Return [x, y] of the center of cell containing provided text 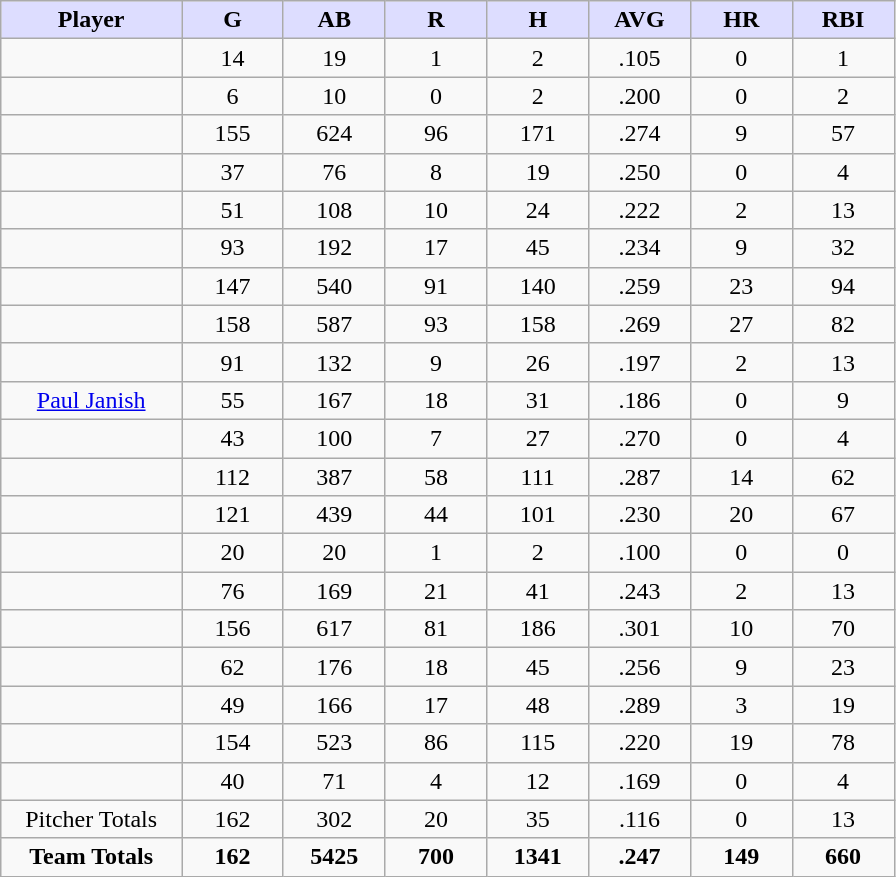
57 [843, 134]
.247 [640, 857]
.105 [640, 58]
6 [233, 96]
71 [334, 781]
.269 [640, 324]
.289 [640, 705]
154 [233, 743]
.200 [640, 96]
51 [233, 210]
176 [334, 667]
.100 [640, 553]
302 [334, 819]
94 [843, 286]
R [436, 20]
140 [538, 286]
.230 [640, 515]
540 [334, 286]
21 [436, 591]
156 [233, 629]
617 [334, 629]
112 [233, 477]
108 [334, 210]
166 [334, 705]
.301 [640, 629]
115 [538, 743]
Team Totals [92, 857]
.274 [640, 134]
149 [741, 857]
387 [334, 477]
.197 [640, 362]
49 [233, 705]
121 [233, 515]
.169 [640, 781]
78 [843, 743]
67 [843, 515]
169 [334, 591]
48 [538, 705]
AVG [640, 20]
167 [334, 400]
AB [334, 20]
24 [538, 210]
96 [436, 134]
Paul Janish [92, 400]
Player [92, 20]
101 [538, 515]
186 [538, 629]
624 [334, 134]
8 [436, 172]
171 [538, 134]
81 [436, 629]
.116 [640, 819]
587 [334, 324]
12 [538, 781]
40 [233, 781]
35 [538, 819]
Pitcher Totals [92, 819]
.243 [640, 591]
70 [843, 629]
26 [538, 362]
5425 [334, 857]
111 [538, 477]
3 [741, 705]
37 [233, 172]
86 [436, 743]
HR [741, 20]
.234 [640, 248]
700 [436, 857]
.222 [640, 210]
155 [233, 134]
192 [334, 248]
41 [538, 591]
G [233, 20]
.270 [640, 438]
.287 [640, 477]
32 [843, 248]
31 [538, 400]
.259 [640, 286]
132 [334, 362]
43 [233, 438]
44 [436, 515]
7 [436, 438]
523 [334, 743]
.220 [640, 743]
.250 [640, 172]
RBI [843, 20]
58 [436, 477]
147 [233, 286]
H [538, 20]
82 [843, 324]
.256 [640, 667]
660 [843, 857]
.186 [640, 400]
100 [334, 438]
439 [334, 515]
55 [233, 400]
1341 [538, 857]
